Provide the [X, Y] coordinate of the cell's center where the given text is located.  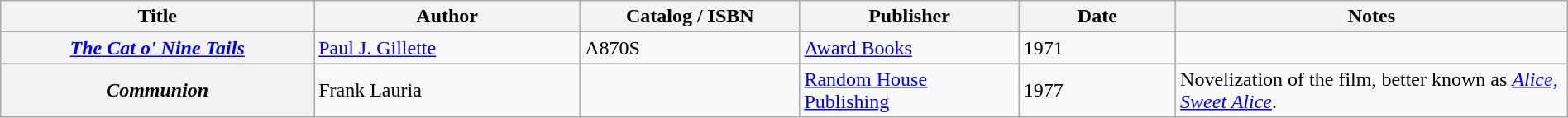
Award Books [910, 48]
A870S [690, 48]
Author [447, 17]
Publisher [910, 17]
The Cat o' Nine Tails [157, 48]
1977 [1097, 91]
Notes [1372, 17]
Frank Lauria [447, 91]
Communion [157, 91]
Date [1097, 17]
Novelization of the film, better known as Alice, Sweet Alice. [1372, 91]
Paul J. Gillette [447, 48]
Catalog / ISBN [690, 17]
Random House Publishing [910, 91]
Title [157, 17]
1971 [1097, 48]
